Pinpoint the cell where the given text exists, returning its (X, Y) midpoint coordinate. 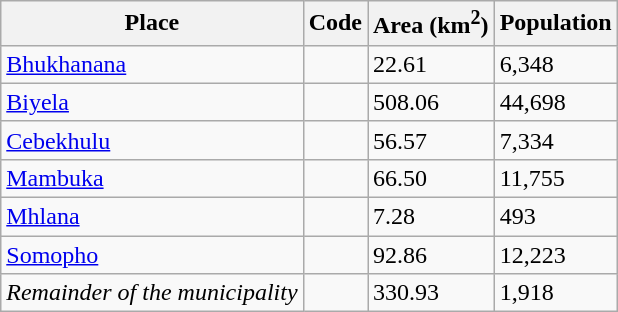
1,918 (556, 293)
Biyela (152, 102)
92.86 (432, 255)
6,348 (556, 64)
Place (152, 24)
12,223 (556, 255)
22.61 (432, 64)
66.50 (432, 178)
330.93 (432, 293)
11,755 (556, 178)
Area (km2) (432, 24)
Cebekhulu (152, 140)
Somopho (152, 255)
Remainder of the municipality (152, 293)
Code (335, 24)
Mhlana (152, 217)
56.57 (432, 140)
7,334 (556, 140)
7.28 (432, 217)
493 (556, 217)
Population (556, 24)
508.06 (432, 102)
Mambuka (152, 178)
44,698 (556, 102)
Bhukhanana (152, 64)
